Identify which cell holds the provided text, then report its [x, y] central coordinate. 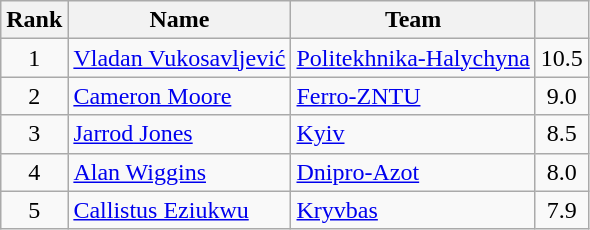
Kyiv [413, 134]
Team [413, 20]
Ferro-ZNTU [413, 96]
Cameron Moore [180, 96]
8.5 [562, 134]
8.0 [562, 172]
9.0 [562, 96]
Callistus Eziukwu [180, 210]
Vladan Vukosavljević [180, 58]
2 [34, 96]
Alan Wiggins [180, 172]
Name [180, 20]
Kryvbas [413, 210]
3 [34, 134]
Rank [34, 20]
Dnipro-Azot [413, 172]
1 [34, 58]
7.9 [562, 210]
4 [34, 172]
5 [34, 210]
Jarrod Jones [180, 134]
Politekhnika-Halychyna [413, 58]
10.5 [562, 58]
